Pinpoint the cell where the given text exists, returning its (X, Y) midpoint coordinate. 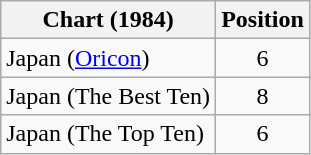
Position (263, 20)
Japan (The Best Ten) (108, 96)
Chart (1984) (108, 20)
Japan (Oricon) (108, 58)
Japan (The Top Ten) (108, 134)
8 (263, 96)
